From the cell containing the given text, extract its center point as [x, y] coordinate. 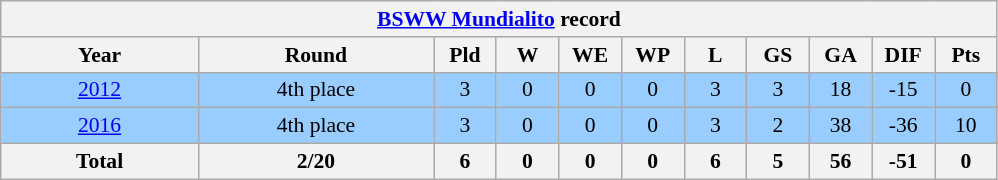
2016 [100, 126]
WP [652, 55]
-36 [904, 126]
18 [840, 90]
-15 [904, 90]
GS [778, 55]
W [528, 55]
Total [100, 162]
GA [840, 55]
Round [316, 55]
WE [590, 55]
L [716, 55]
-51 [904, 162]
2012 [100, 90]
56 [840, 162]
Year [100, 55]
Pld [466, 55]
5 [778, 162]
2 [778, 126]
38 [840, 126]
DIF [904, 55]
BSWW Mundialito record [499, 19]
Pts [966, 55]
2/20 [316, 162]
10 [966, 126]
